Return the [x, y] coordinate for the center point of the cell that contains the specified text.  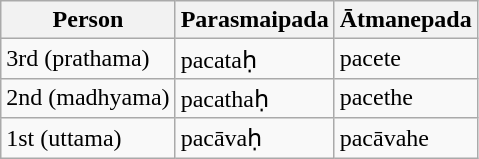
3rd (prathama) [88, 59]
1st (uttama) [88, 138]
Ātmanepada [406, 20]
pacethe [406, 98]
Parasmaipada [254, 20]
pacataḥ [254, 59]
pacathaḥ [254, 98]
2nd (madhyama) [88, 98]
pacāvahe [406, 138]
pacāvaḥ [254, 138]
pacete [406, 59]
Person [88, 20]
